For the text-containing cell, return its midpoint in [X, Y] coordinate format. 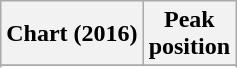
Peakposition [189, 34]
Chart (2016) [72, 34]
